From the cell containing the given text, extract its center point as [X, Y] coordinate. 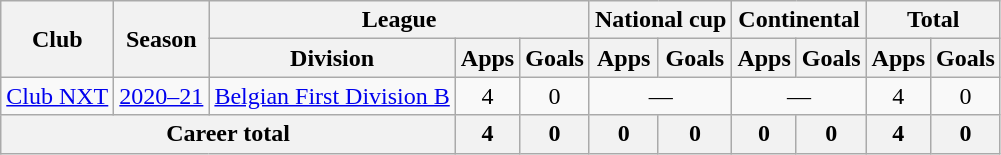
National cup [660, 20]
Total [933, 20]
Belgian First Division B [332, 96]
2020–21 [162, 96]
League [400, 20]
Division [332, 58]
Club NXT [58, 96]
Club [58, 39]
Season [162, 39]
Continental [799, 20]
Career total [228, 134]
